Scan for the cell matching the given text and deliver its (X, Y) coordinate at center. 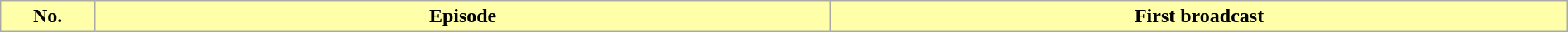
First broadcast (1199, 16)
No. (48, 16)
Episode (462, 16)
